For the text-containing cell, return its midpoint in [x, y] coordinate format. 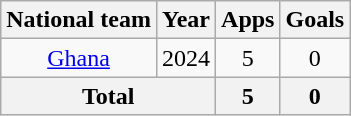
Year [186, 20]
Goals [315, 20]
Apps [248, 20]
2024 [186, 58]
National team [79, 20]
Total [108, 96]
Ghana [79, 58]
